Provide the (X, Y) coordinate of the cell's center where the given text is located.  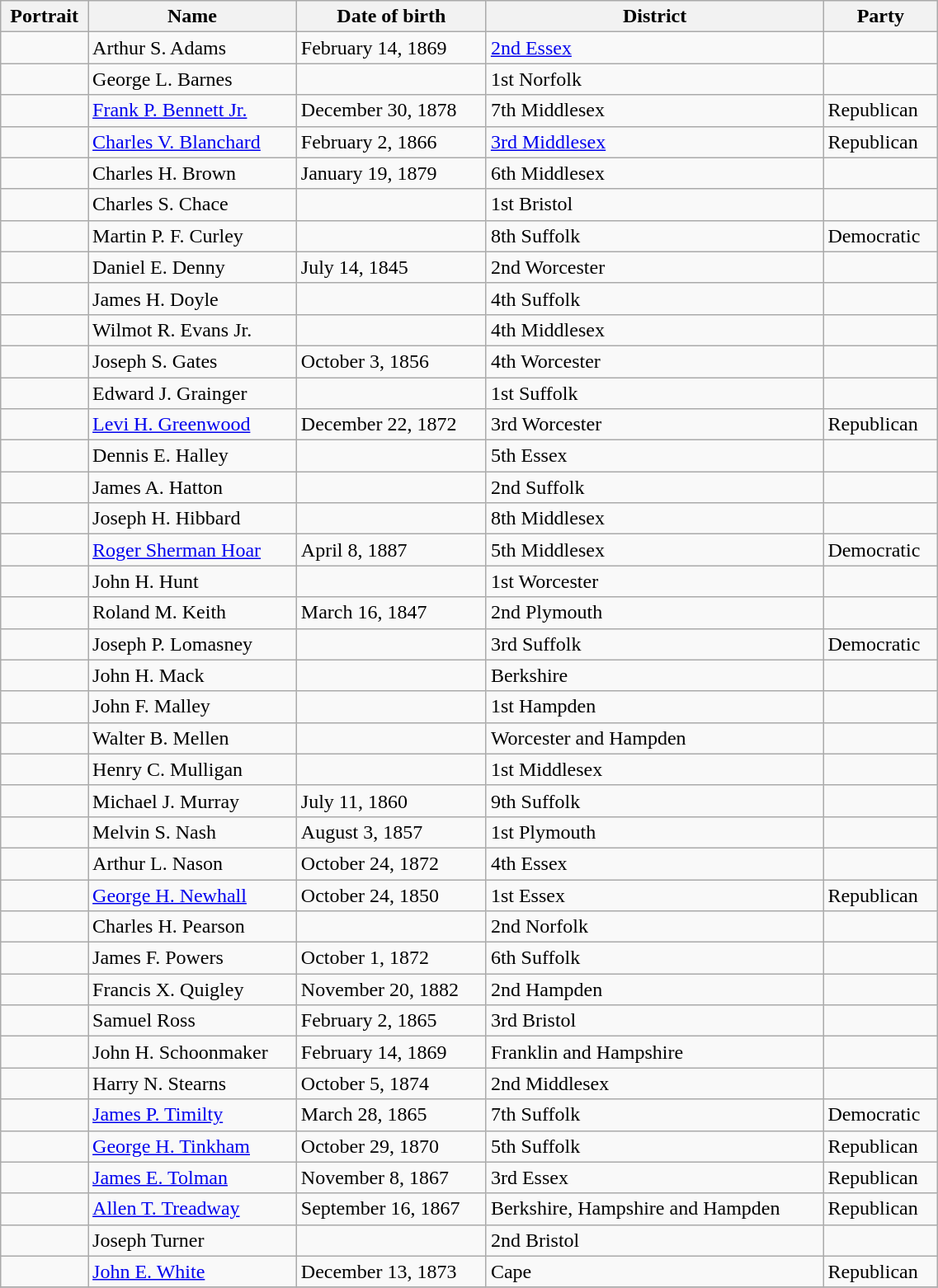
John H. Mack (193, 675)
Joseph P. Lomasney (193, 644)
Joseph S. Gates (193, 361)
James H. Doyle (193, 298)
James F. Powers (193, 958)
2nd Essex (654, 48)
Samuel Ross (193, 1021)
February 2, 1865 (391, 1021)
John E. White (193, 1272)
District (654, 16)
December 30, 1878 (391, 110)
Arthur S. Adams (193, 48)
Party (881, 16)
October 1, 1872 (391, 958)
7th Suffolk (654, 1115)
October 24, 1872 (391, 863)
1st Plymouth (654, 832)
April 8, 1887 (391, 550)
8th Middlesex (654, 519)
Name (193, 16)
Henry C. Mulligan (193, 769)
1st Worcester (654, 581)
March 28, 1865 (391, 1115)
2nd Middlesex (654, 1084)
October 29, 1870 (391, 1146)
Charles V. Blanchard (193, 142)
4th Suffolk (654, 298)
George H. Newhall (193, 895)
1st Hampden (654, 707)
2nd Suffolk (654, 487)
4th Worcester (654, 361)
October 24, 1850 (391, 895)
October 5, 1874 (391, 1084)
December 13, 1873 (391, 1272)
Roger Sherman Hoar (193, 550)
1st Essex (654, 895)
November 20, 1882 (391, 990)
3rd Middlesex (654, 142)
Berkshire (654, 675)
3rd Essex (654, 1178)
Charles H. Pearson (193, 927)
Frank P. Bennett Jr. (193, 110)
Martin P. F. Curley (193, 236)
Melvin S. Nash (193, 832)
September 16, 1867 (391, 1209)
December 22, 1872 (391, 425)
February 2, 1866 (391, 142)
2nd Norfolk (654, 927)
John F. Malley (193, 707)
9th Suffolk (654, 801)
January 19, 1879 (391, 173)
October 3, 1856 (391, 361)
8th Suffolk (654, 236)
Arthur L. Nason (193, 863)
March 16, 1847 (391, 613)
3rd Bristol (654, 1021)
Charles S. Chace (193, 204)
6th Suffolk (654, 958)
Edward J. Grainger (193, 393)
Levi H. Greenwood (193, 425)
Francis X. Quigley (193, 990)
George H. Tinkham (193, 1146)
Joseph H. Hibbard (193, 519)
2nd Worcester (654, 267)
Allen T. Treadway (193, 1209)
Portrait (45, 16)
Dennis E. Halley (193, 456)
Harry N. Stearns (193, 1084)
5th Essex (654, 456)
2nd Plymouth (654, 613)
Joseph Turner (193, 1240)
John H. Schoonmaker (193, 1052)
7th Middlesex (654, 110)
1st Suffolk (654, 393)
6th Middlesex (654, 173)
4th Middlesex (654, 330)
James A. Hatton (193, 487)
Michael J. Murray (193, 801)
1st Bristol (654, 204)
2nd Bristol (654, 1240)
July 11, 1860 (391, 801)
August 3, 1857 (391, 832)
Daniel E. Denny (193, 267)
John H. Hunt (193, 581)
James P. Timilty (193, 1115)
4th Essex (654, 863)
November 8, 1867 (391, 1178)
3rd Suffolk (654, 644)
Berkshire, Hampshire and Hampden (654, 1209)
Charles H. Brown (193, 173)
Wilmot R. Evans Jr. (193, 330)
Date of birth (391, 16)
2nd Hampden (654, 990)
1st Middlesex (654, 769)
Roland M. Keith (193, 613)
George L. Barnes (193, 79)
Franklin and Hampshire (654, 1052)
Walter B. Mellen (193, 738)
1st Norfolk (654, 79)
Worcester and Hampden (654, 738)
5th Suffolk (654, 1146)
Cape (654, 1272)
5th Middlesex (654, 550)
July 14, 1845 (391, 267)
James E. Tolman (193, 1178)
3rd Worcester (654, 425)
